Identify which cell holds the provided text, then report its [X, Y] central coordinate. 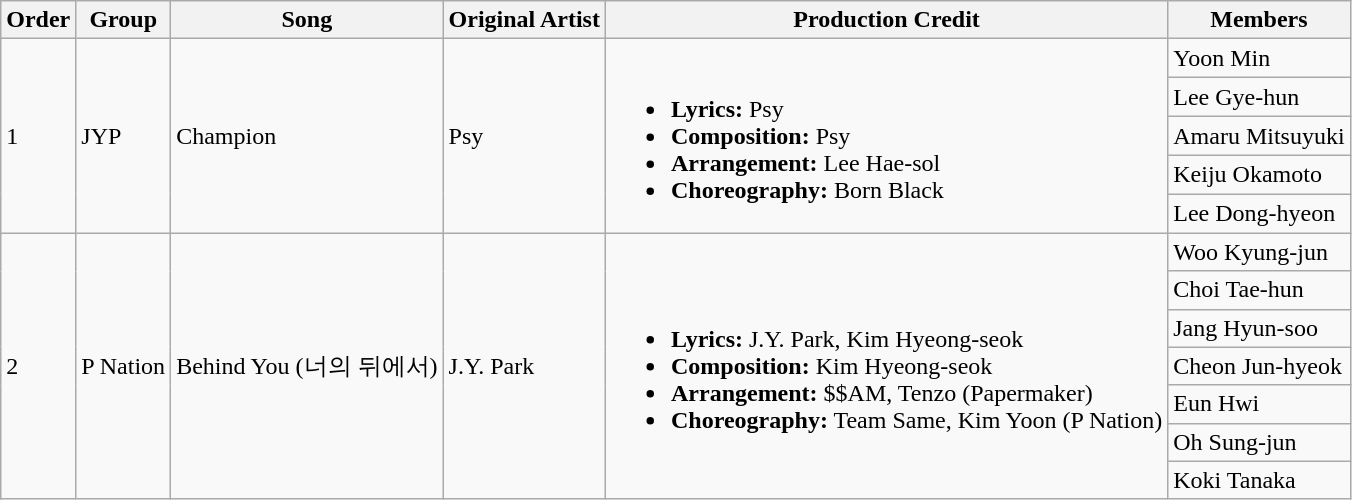
1 [38, 136]
Woo Kyung-jun [1259, 252]
Production Credit [886, 20]
Lee Gye-hun [1259, 98]
Lyrics: PsyComposition: PsyArrangement: Lee Hae-solChoreography: Born Black [886, 136]
Amaru Mitsuyuki [1259, 136]
Eun Hwi [1259, 404]
Choi Tae-hun [1259, 290]
Cheon Jun-hyeok [1259, 366]
Oh Sung-jun [1259, 442]
JYP [124, 136]
Behind You (너의 뒤에서) [307, 366]
Psy [524, 136]
Jang Hyun-soo [1259, 328]
Group [124, 20]
Members [1259, 20]
2 [38, 366]
Song [307, 20]
Koki Tanaka [1259, 480]
P Nation [124, 366]
J.Y. Park [524, 366]
Lee Dong-hyeon [1259, 214]
Yoon Min [1259, 58]
Keiju Okamoto [1259, 174]
Original Artist [524, 20]
Lyrics: J.Y. Park, Kim Hyeong-seokComposition: Kim Hyeong-seokArrangement: $$AM, Tenzo (Papermaker)Choreography: Team Same, Kim Yoon (P Nation) [886, 366]
Champion [307, 136]
Order [38, 20]
